Pinpoint the cell where the given text exists, returning its (x, y) midpoint coordinate. 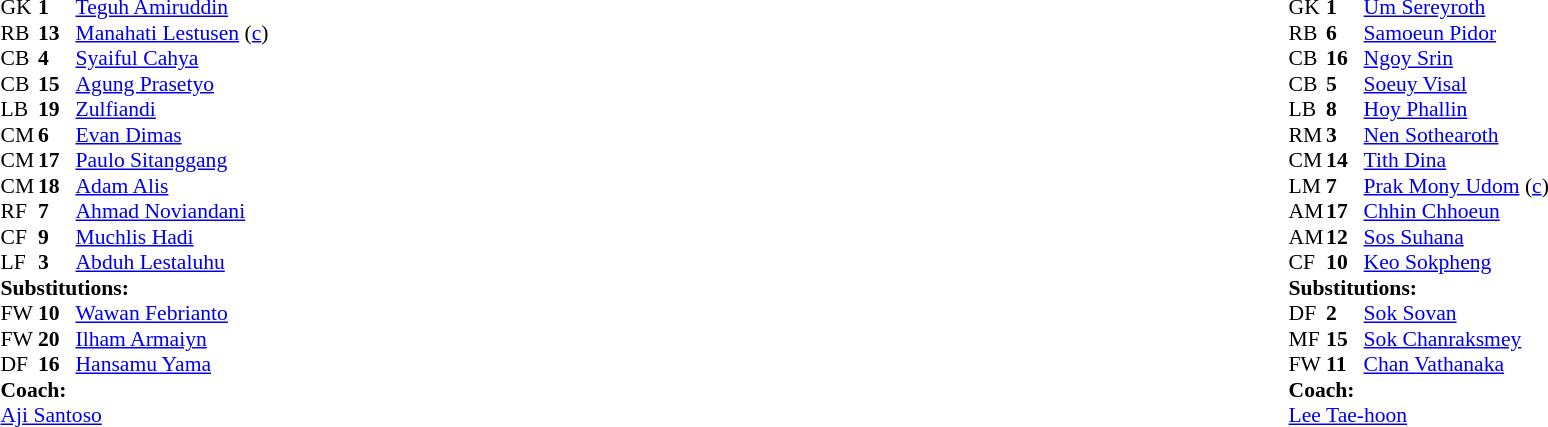
LM (1308, 186)
Zulfiandi (172, 109)
8 (1345, 109)
13 (57, 33)
Adam Alis (172, 186)
Abduh Lestaluhu (172, 263)
5 (1345, 84)
19 (57, 109)
Coach: (134, 390)
Agung Prasetyo (172, 84)
Ilham Armaiyn (172, 339)
RM (1308, 135)
Wawan Febrianto (172, 313)
14 (1345, 161)
2 (1345, 313)
Muchlis Hadi (172, 237)
Syaiful Cahya (172, 59)
4 (57, 59)
12 (1345, 237)
Ahmad Noviandani (172, 211)
18 (57, 186)
RF (19, 211)
Paulo Sitanggang (172, 161)
Hansamu Yama (172, 365)
Substitutions: (134, 288)
MF (1308, 339)
9 (57, 237)
20 (57, 339)
LF (19, 263)
11 (1345, 365)
Manahati Lestusen (c) (172, 33)
Evan Dimas (172, 135)
